Detect which cell encompasses the target text, then output its (X, Y) center coordinate. 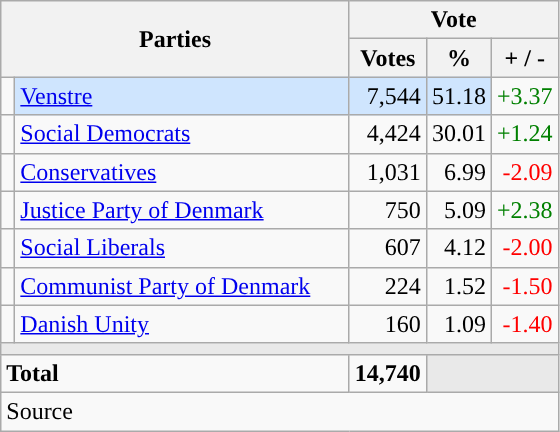
1.52 (458, 286)
Communist Party of Denmark (182, 286)
Parties (176, 39)
Venstre (182, 96)
+2.38 (524, 210)
160 (388, 324)
Social Democrats (182, 134)
Vote (454, 20)
4.12 (458, 248)
Conservatives (182, 172)
Votes (388, 58)
51.18 (458, 96)
+3.37 (524, 96)
1.09 (458, 324)
607 (388, 248)
+1.24 (524, 134)
Justice Party of Denmark (182, 210)
-1.40 (524, 324)
Danish Unity (182, 324)
4,424 (388, 134)
+ / - (524, 58)
Source (280, 411)
Total (176, 373)
-2.09 (524, 172)
6.99 (458, 172)
-2.00 (524, 248)
-1.50 (524, 286)
224 (388, 286)
30.01 (458, 134)
1,031 (388, 172)
% (458, 58)
14,740 (388, 373)
750 (388, 210)
7,544 (388, 96)
Social Liberals (182, 248)
5.09 (458, 210)
